Search for the cell housing the specified text and yield its (X, Y) center coordinate. 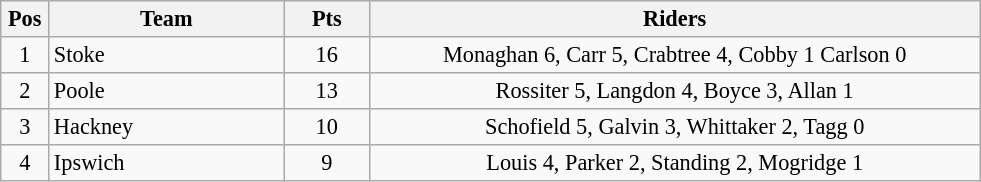
Louis 4, Parker 2, Standing 2, Mogridge 1 (674, 162)
Hackney (166, 126)
Rossiter 5, Langdon 4, Boyce 3, Allan 1 (674, 90)
2 (25, 90)
Poole (166, 90)
10 (326, 126)
Stoke (166, 55)
1 (25, 55)
13 (326, 90)
9 (326, 162)
16 (326, 55)
Pos (25, 19)
Team (166, 19)
Pts (326, 19)
4 (25, 162)
Monaghan 6, Carr 5, Crabtree 4, Cobby 1 Carlson 0 (674, 55)
Riders (674, 19)
Ipswich (166, 162)
Schofield 5, Galvin 3, Whittaker 2, Tagg 0 (674, 126)
3 (25, 126)
